From the cell containing the given text, extract its center point as (X, Y) coordinate. 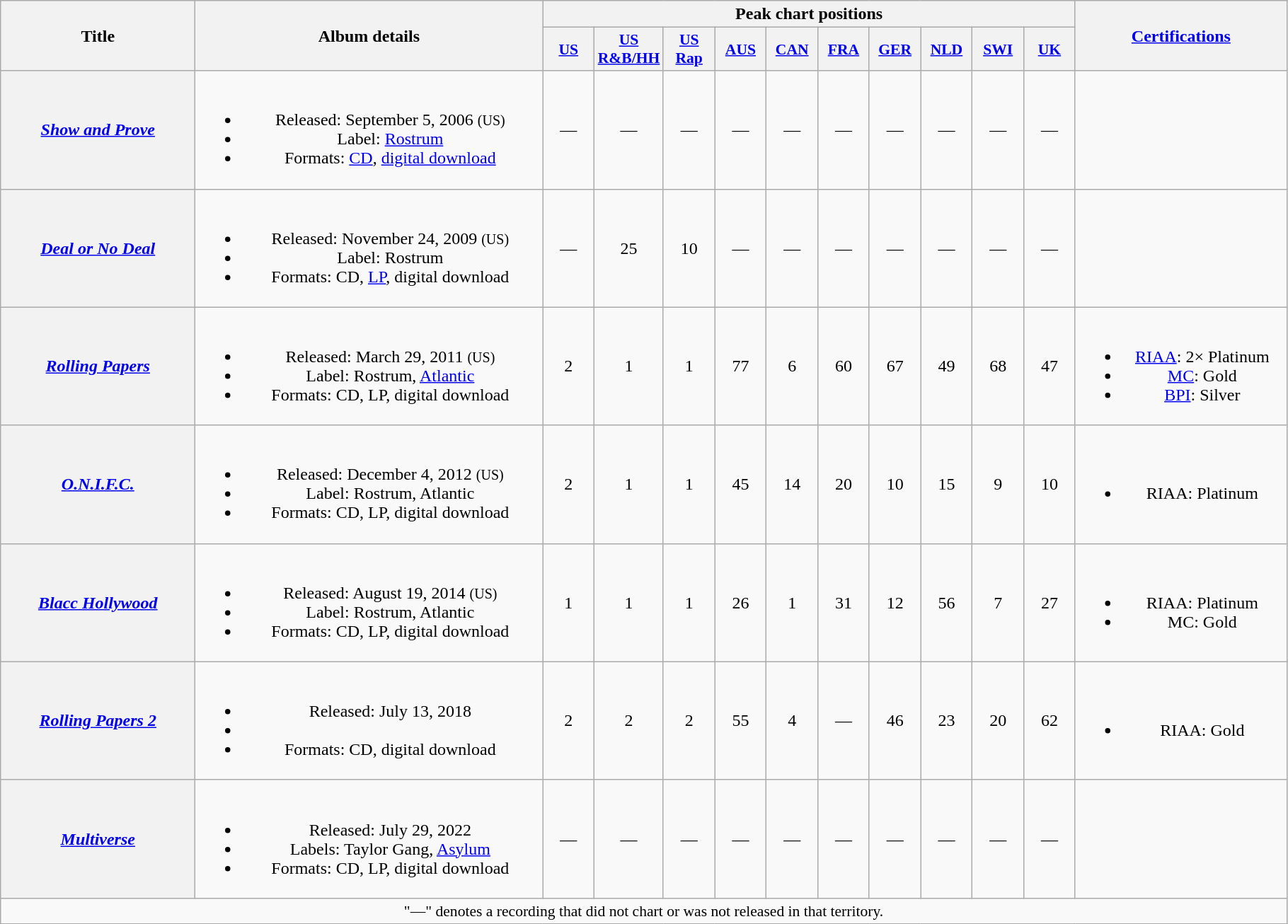
Released: July 29, 2022Labels: Taylor Gang, AsylumFormats: CD, LP, digital download (369, 839)
CAN (793, 50)
Certifications (1180, 35)
RIAA: PlatinumMC: Gold (1180, 603)
Released: August 19, 2014 (US)Label: Rostrum, AtlanticFormats: CD, LP, digital download (369, 603)
45 (740, 484)
RIAA: Platinum (1180, 484)
26 (740, 603)
14 (793, 484)
Released: November 24, 2009 (US)Label: RostrumFormats: CD, LP, digital download (369, 248)
67 (895, 366)
12 (895, 603)
Title (98, 35)
47 (1050, 366)
Rolling Papers 2 (98, 720)
O.N.I.F.C. (98, 484)
27 (1050, 603)
77 (740, 366)
15 (947, 484)
31 (844, 603)
9 (998, 484)
Show and Prove (98, 130)
AUS (740, 50)
56 (947, 603)
USR&B/HH (629, 50)
UK (1050, 50)
23 (947, 720)
60 (844, 366)
Blacc Hollywood (98, 603)
Released: March 29, 2011 (US)Label: Rostrum, AtlanticFormats: CD, LP, digital download (369, 366)
Album details (369, 35)
62 (1050, 720)
RIAA: Gold (1180, 720)
FRA (844, 50)
USRap (689, 50)
GER (895, 50)
55 (740, 720)
Deal or No Deal (98, 248)
RIAA: 2× PlatinumMC: GoldBPI: Silver (1180, 366)
"—" denotes a recording that did not chart or was not released in that territory. (644, 911)
Rolling Papers (98, 366)
Peak chart positions (809, 14)
4 (793, 720)
Released: December 4, 2012 (US)Label: Rostrum, AtlanticFormats: CD, LP, digital download (369, 484)
Multiverse (98, 839)
46 (895, 720)
Released: July 13, 2018Formats: CD, digital download (369, 720)
Released: September 5, 2006 (US)Label: RostrumFormats: CD, digital download (369, 130)
25 (629, 248)
68 (998, 366)
US (569, 50)
7 (998, 603)
NLD (947, 50)
6 (793, 366)
SWI (998, 50)
49 (947, 366)
